Locate the cell with the specified text and output its (X, Y) center coordinate. 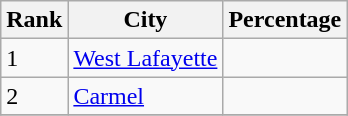
West Lafayette (146, 58)
2 (34, 96)
1 (34, 58)
Carmel (146, 96)
City (146, 20)
Rank (34, 20)
Percentage (285, 20)
